Output the [X, Y] coordinate of the center of the cell containing the given text.  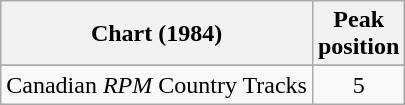
Peakposition [358, 34]
5 [358, 85]
Canadian RPM Country Tracks [157, 85]
Chart (1984) [157, 34]
